Return the (x, y) coordinate for the center point of the cell that contains the specified text.  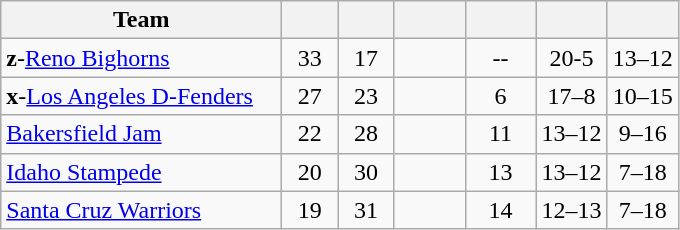
20-5 (572, 58)
Idaho Stampede (142, 172)
Bakersfield Jam (142, 134)
30 (366, 172)
12–13 (572, 210)
11 (500, 134)
9–16 (642, 134)
23 (366, 96)
33 (310, 58)
17–8 (572, 96)
14 (500, 210)
31 (366, 210)
x-Los Angeles D-Fenders (142, 96)
13 (500, 172)
20 (310, 172)
10–15 (642, 96)
Santa Cruz Warriors (142, 210)
z-Reno Bighorns (142, 58)
27 (310, 96)
17 (366, 58)
-- (500, 58)
6 (500, 96)
22 (310, 134)
Team (142, 20)
28 (366, 134)
19 (310, 210)
